Identify which cell holds the provided text, then report its [x, y] central coordinate. 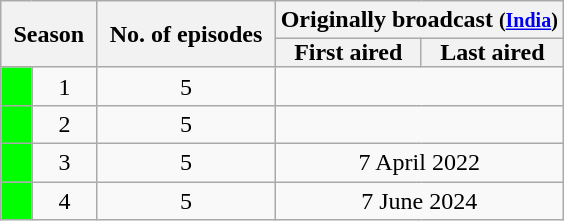
No. of episodes [186, 34]
Season [49, 34]
4 [64, 201]
3 [64, 162]
Originally broadcast (India) [419, 20]
7 April 2022 [419, 162]
Last aired [492, 53]
2 [64, 124]
1 [64, 86]
7 June 2024 [419, 201]
First aired [348, 53]
